Identify which cell holds the provided text, then report its [X, Y] central coordinate. 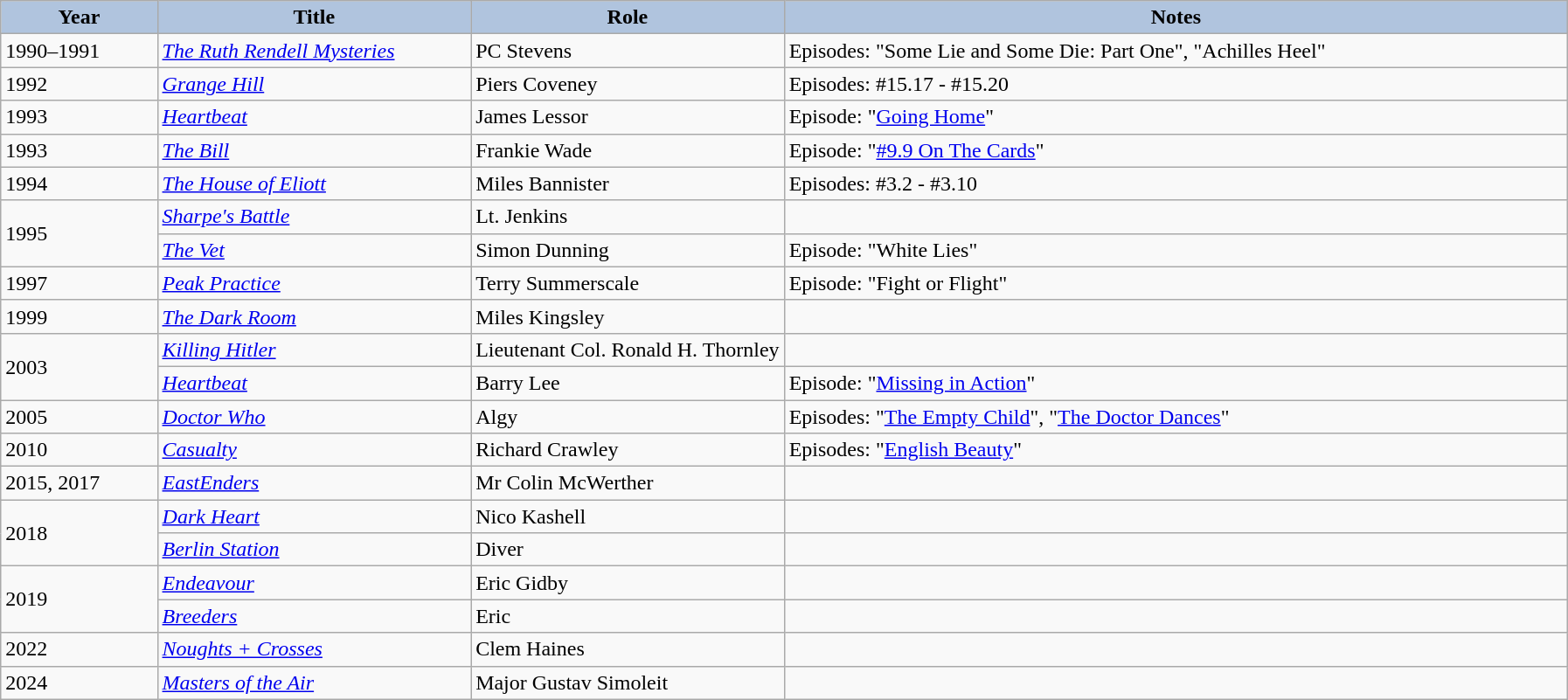
Title [315, 17]
EastEnders [315, 483]
Endeavour [315, 583]
1994 [79, 184]
Lieutenant Col. Ronald H. Thornley [628, 350]
The Dark Room [315, 316]
1995 [79, 233]
Eric Gidby [628, 583]
Episode: "Missing in Action" [1176, 383]
Mr Colin McWerther [628, 483]
Grange Hill [315, 84]
Episodes: "Some Lie and Some Die: Part One", "Achilles Heel" [1176, 51]
1997 [79, 283]
Barry Lee [628, 383]
Episode: "Going Home" [1176, 117]
Peak Practice [315, 283]
1999 [79, 316]
Casualty [315, 450]
Clem Haines [628, 649]
Frankie Wade [628, 150]
2022 [79, 649]
Episodes: #15.17 - #15.20 [1176, 84]
James Lessor [628, 117]
Episode: "White Lies" [1176, 250]
Simon Dunning [628, 250]
Algy [628, 417]
The House of Eliott [315, 184]
Killing Hitler [315, 350]
Piers Coveney [628, 84]
PC Stevens [628, 51]
Sharpe's Battle [315, 217]
Nico Kashell [628, 516]
2019 [79, 600]
2024 [79, 683]
Doctor Who [315, 417]
Year [79, 17]
Episode: "Fight or Flight" [1176, 283]
Terry Summerscale [628, 283]
Berlin Station [315, 550]
Dark Heart [315, 516]
Episode: "#9.9 On The Cards" [1176, 150]
The Ruth Rendell Mysteries [315, 51]
Eric [628, 616]
Episodes: #3.2 - #3.10 [1176, 184]
Major Gustav Simoleit [628, 683]
2005 [79, 417]
2010 [79, 450]
Role [628, 17]
2015, 2017 [79, 483]
The Vet [315, 250]
Miles Kingsley [628, 316]
Notes [1176, 17]
1990–1991 [79, 51]
Noughts + Crosses [315, 649]
Breeders [315, 616]
1992 [79, 84]
Episodes: "English Beauty" [1176, 450]
2003 [79, 366]
Richard Crawley [628, 450]
Lt. Jenkins [628, 217]
The Bill [315, 150]
Diver [628, 550]
2018 [79, 533]
Masters of the Air [315, 683]
Miles Bannister [628, 184]
Episodes: "The Empty Child", "The Doctor Dances" [1176, 417]
